Extract the [X, Y] coordinate from the center of the cell holding the provided text.  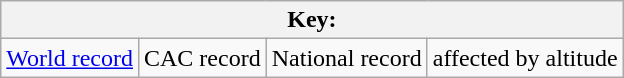
National record [346, 58]
World record [70, 58]
Key: [312, 20]
affected by altitude [525, 58]
CAC record [202, 58]
